Return the [x, y] coordinate for the center point of the cell that contains the specified text.  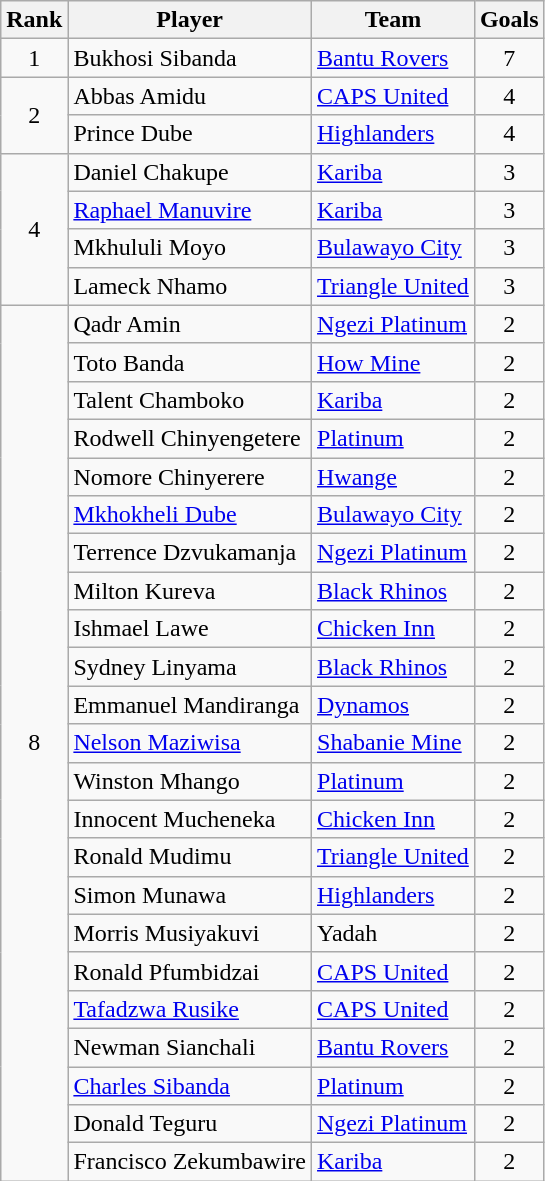
Innocent Mucheneka [190, 819]
Francisco Zekumbawire [190, 1162]
Ronald Pfumbidzai [190, 971]
Prince Dube [190, 134]
Milton Kureva [190, 591]
Nomore Chinyerere [190, 477]
Emmanuel Mandiranga [190, 705]
Mkhululi Moyo [190, 248]
Shabanie Mine [394, 743]
Sydney Linyama [190, 667]
Qadr Amin [190, 324]
Dynamos [394, 705]
Lameck Nhamo [190, 286]
Newman Sianchali [190, 1047]
1 [34, 58]
Yadah [394, 933]
Rodwell Chinyengetere [190, 438]
Ronald Mudimu [190, 857]
Winston Mhango [190, 781]
Tafadzwa Rusike [190, 1009]
Rank [34, 20]
Charles Sibanda [190, 1085]
Team [394, 20]
Hwange [394, 477]
Nelson Maziwisa [190, 743]
Player [190, 20]
Donald Teguru [190, 1124]
How Mine [394, 362]
Raphael Manuvire [190, 210]
Simon Munawa [190, 895]
Daniel Chakupe [190, 172]
Mkhokheli Dube [190, 515]
Abbas Amidu [190, 96]
Talent Chamboko [190, 400]
Morris Musiyakuvi [190, 933]
8 [34, 742]
Goals [509, 20]
Toto Banda [190, 362]
Terrence Dzvukamanja [190, 553]
Ishmael Lawe [190, 629]
7 [509, 58]
Bukhosi Sibanda [190, 58]
